Identify which cell holds the provided text, then report its [X, Y] central coordinate. 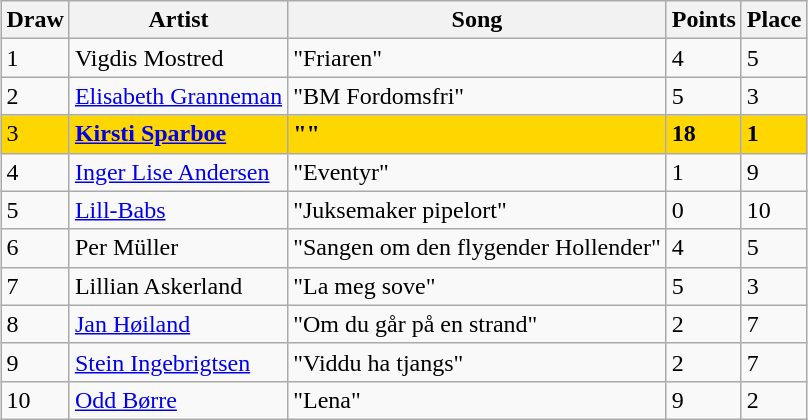
Odd Børre [178, 400]
"Om du går på en strand" [478, 324]
Stein Ingebrigtsen [178, 362]
"" [478, 134]
Draw [35, 20]
0 [704, 210]
"Juksemaker pipelort" [478, 210]
Kirsti Sparboe [178, 134]
"Eventyr" [478, 172]
Points [704, 20]
"Viddu ha tjangs" [478, 362]
8 [35, 324]
Jan Høiland [178, 324]
Elisabeth Granneman [178, 96]
Artist [178, 20]
6 [35, 248]
"Sangen om den flygender Hollender" [478, 248]
Per Müller [178, 248]
Song [478, 20]
Vigdis Mostred [178, 58]
"La meg sove" [478, 286]
"Friaren" [478, 58]
"BM Fordomsfri" [478, 96]
"Lena" [478, 400]
18 [704, 134]
Lillian Askerland [178, 286]
Place [774, 20]
Inger Lise Andersen [178, 172]
Lill-Babs [178, 210]
